Determine the [x, y] coordinate at the center of the cell enclosing the given text.  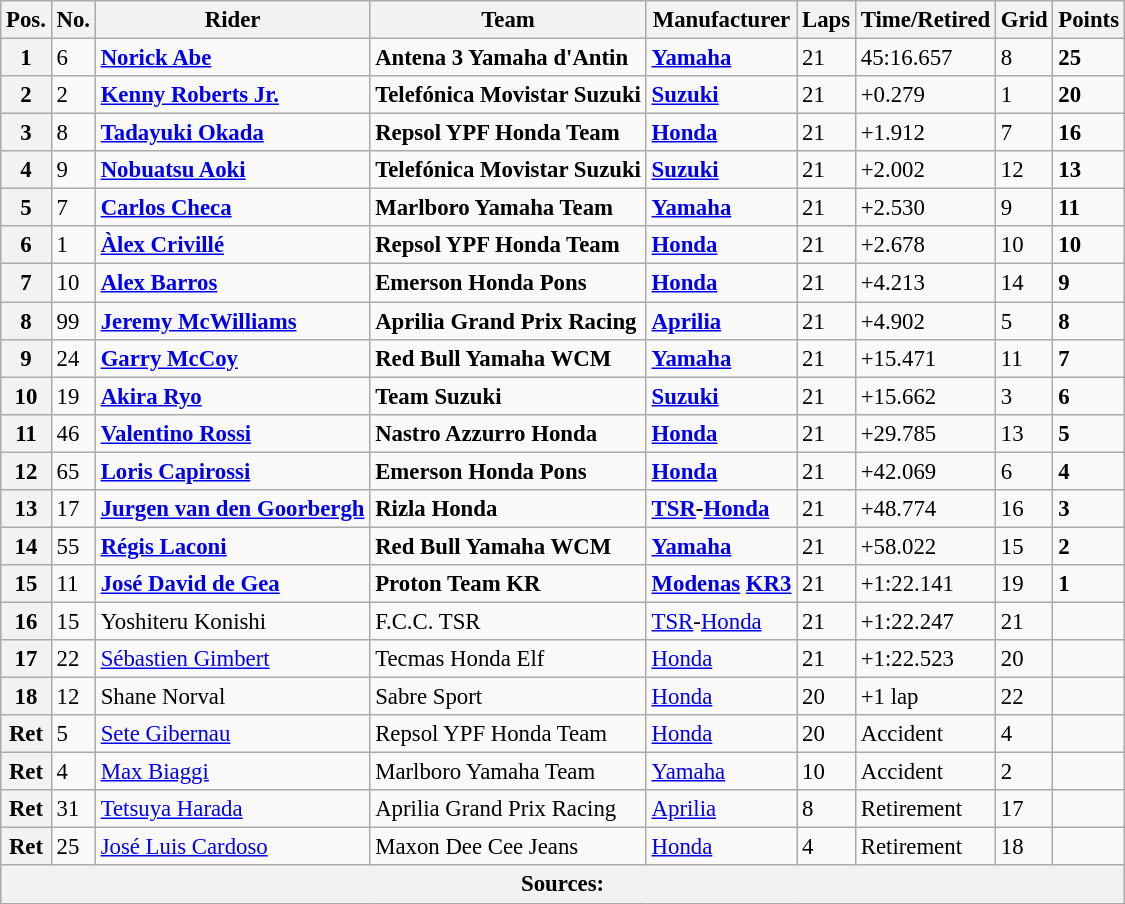
99 [73, 321]
Valentino Rossi [232, 433]
Points [1088, 20]
Tadayuki Okada [232, 133]
Sete Gibernau [232, 734]
Yoshiteru Konishi [232, 621]
Team [508, 20]
Modenas KR3 [721, 584]
Manufacturer [721, 20]
Pos. [26, 20]
+2.530 [925, 208]
+4.902 [925, 321]
65 [73, 471]
Sources: [563, 885]
Laps [826, 20]
Jurgen van den Goorbergh [232, 509]
Antena 3 Yamaha d'Antin [508, 58]
Nobuatsu Aoki [232, 170]
Nastro Azzurro Honda [508, 433]
Alex Barros [232, 283]
+15.471 [925, 358]
No. [73, 20]
+1 lap [925, 697]
24 [73, 358]
46 [73, 433]
Team Suzuki [508, 396]
+1:22.247 [925, 621]
+1:22.141 [925, 584]
+29.785 [925, 433]
José Luis Cardoso [232, 847]
José David de Gea [232, 584]
Garry McCoy [232, 358]
+2.678 [925, 245]
Norick Abe [232, 58]
Rider [232, 20]
Àlex Crivillé [232, 245]
+1.912 [925, 133]
Akira Ryo [232, 396]
+0.279 [925, 95]
+58.022 [925, 546]
Tetsuya Harada [232, 809]
+15.662 [925, 396]
+48.774 [925, 509]
Maxon Dee Cee Jeans [508, 847]
Tecmas Honda Elf [508, 659]
+2.002 [925, 170]
55 [73, 546]
45:16.657 [925, 58]
+4.213 [925, 283]
Grid [1024, 20]
+42.069 [925, 471]
Sébastien Gimbert [232, 659]
Jeremy McWilliams [232, 321]
Max Biaggi [232, 772]
Carlos Checa [232, 208]
Loris Capirossi [232, 471]
31 [73, 809]
Shane Norval [232, 697]
Régis Laconi [232, 546]
Sabre Sport [508, 697]
+1:22.523 [925, 659]
Kenny Roberts Jr. [232, 95]
Proton Team KR [508, 584]
Rizla Honda [508, 509]
Time/Retired [925, 20]
F.C.C. TSR [508, 621]
